Scan for the cell matching the given text and deliver its (x, y) coordinate at center. 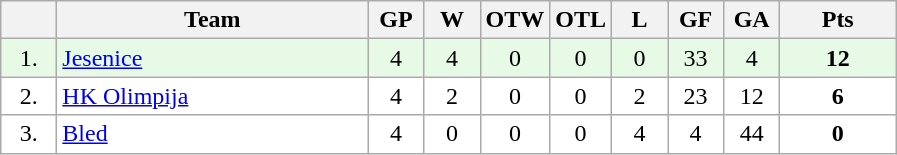
Pts (838, 20)
23 (696, 96)
Bled (212, 134)
GA (752, 20)
Team (212, 20)
44 (752, 134)
Jesenice (212, 58)
6 (838, 96)
OTW (515, 20)
W (452, 20)
OTL (581, 20)
GF (696, 20)
L (640, 20)
1. (29, 58)
HK Olimpija (212, 96)
GP (396, 20)
33 (696, 58)
2. (29, 96)
3. (29, 134)
